Search for the cell housing the specified text and yield its (X, Y) center coordinate. 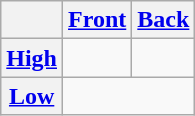
Front (98, 20)
Low (32, 96)
Back (164, 20)
High (32, 58)
